From the cell containing the given text, extract its center point as [x, y] coordinate. 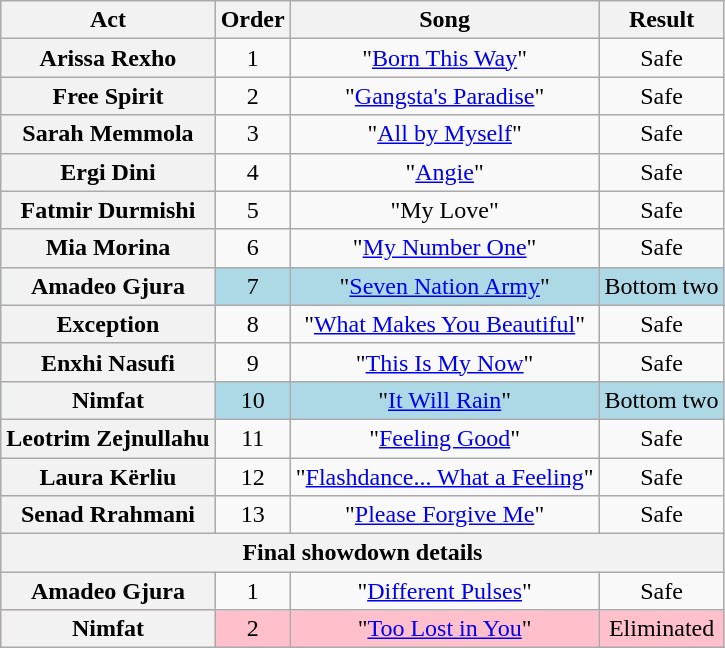
"Seven Nation Army" [444, 286]
"Please Forgive Me" [444, 515]
9 [252, 362]
Result [662, 20]
Laura Kërliu [108, 477]
Act [108, 20]
10 [252, 400]
Eliminated [662, 629]
"Born This Way" [444, 58]
Sarah Memmola [108, 134]
13 [252, 515]
"This Is My Now" [444, 362]
Exception [108, 324]
"It Will Rain" [444, 400]
Leotrim Zejnullahu [108, 438]
Senad Rrahmani [108, 515]
"Too Lost in You" [444, 629]
11 [252, 438]
Arissa Rexho [108, 58]
Fatmir Durmishi [108, 210]
"All by Myself" [444, 134]
"My Number One" [444, 248]
"What Makes You Beautiful" [444, 324]
Ergi Dini [108, 172]
"My Love" [444, 210]
Mia Morina [108, 248]
Final showdown details [362, 553]
Song [444, 20]
"Gangsta's Paradise" [444, 96]
6 [252, 248]
4 [252, 172]
5 [252, 210]
7 [252, 286]
"Different Pulses" [444, 591]
Order [252, 20]
Free Spirit [108, 96]
12 [252, 477]
Enxhi Nasufi [108, 362]
3 [252, 134]
"Flashdance... What a Feeling" [444, 477]
"Feeling Good" [444, 438]
"Angie" [444, 172]
8 [252, 324]
